Find where the given text appears and provide that cell's center as [x, y] coordinate. 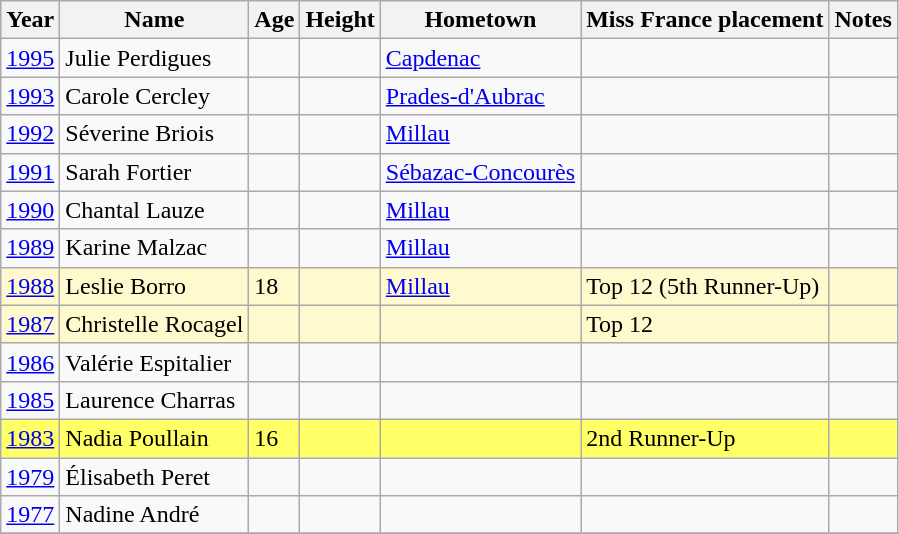
Chantal Lauze [154, 210]
Sarah Fortier [154, 172]
1979 [30, 477]
1993 [30, 96]
Nadine André [154, 515]
Julie Perdigues [154, 58]
1985 [30, 400]
Name [154, 20]
1987 [30, 324]
1995 [30, 58]
1989 [30, 248]
Valérie Espitalier [154, 362]
Séverine Briois [154, 134]
Laurence Charras [154, 400]
Year [30, 20]
Karine Malzac [154, 248]
1977 [30, 515]
Capdenac [480, 58]
1991 [30, 172]
Height [340, 20]
Christelle Rocagel [154, 324]
Age [274, 20]
Prades-d'Aubrac [480, 96]
1983 [30, 438]
18 [274, 286]
1988 [30, 286]
Nadia Poullain [154, 438]
Leslie Borro [154, 286]
Élisabeth Peret [154, 477]
Carole Cercley [154, 96]
1986 [30, 362]
2nd Runner-Up [705, 438]
1990 [30, 210]
Sébazac-Concourès [480, 172]
16 [274, 438]
1992 [30, 134]
Top 12 [705, 324]
Miss France placement [705, 20]
Hometown [480, 20]
Notes [863, 20]
Top 12 (5th Runner-Up) [705, 286]
